From the cell containing the given text, extract its center point as [x, y] coordinate. 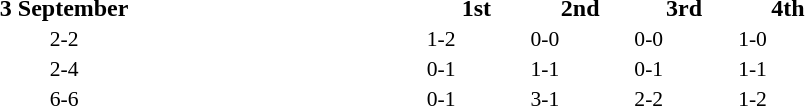
1-2 [476, 39]
1-1 [580, 69]
